Detect which cell encompasses the target text, then output its [X, Y] center coordinate. 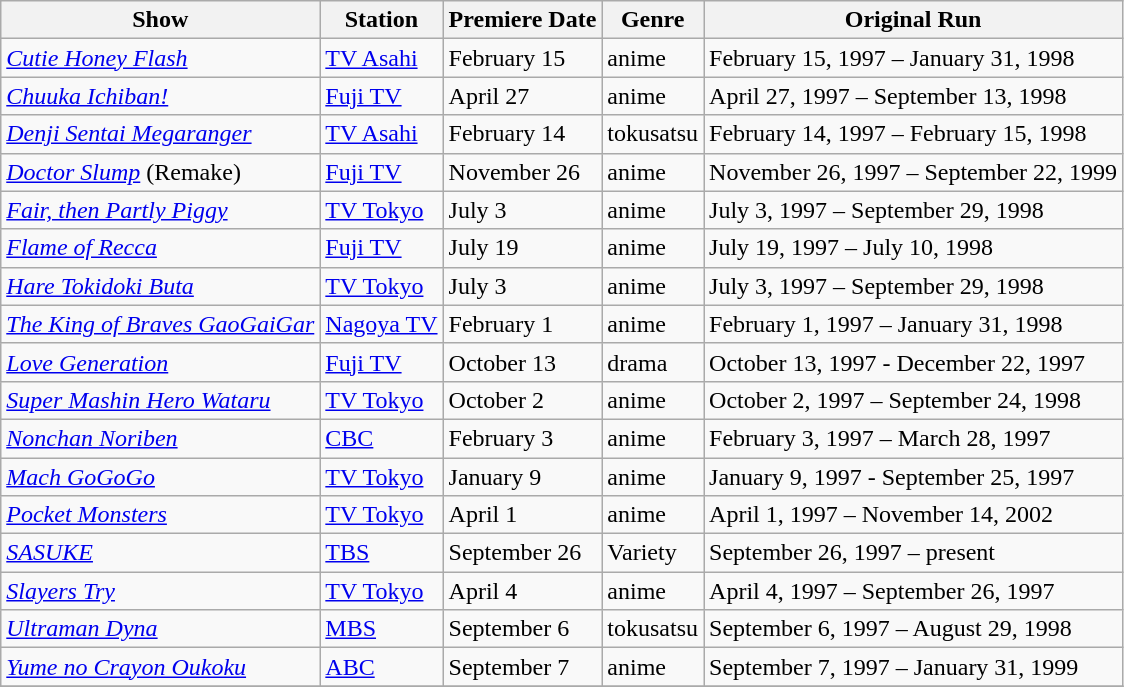
Variety [653, 553]
February 15 [522, 58]
February 1 [522, 324]
ABC [382, 667]
Pocket Monsters [160, 515]
Flame of Recca [160, 248]
Original Run [914, 20]
October 2 [522, 400]
Chuuka Ichiban! [160, 96]
Cutie Honey Flash [160, 58]
MBS [382, 629]
September 26, 1997 – present [914, 553]
Ultraman Dyna [160, 629]
Yume no Crayon Oukoku [160, 667]
Nonchan Noriben [160, 438]
Genre [653, 20]
September 7, 1997 – January 31, 1999 [914, 667]
Mach GoGoGo [160, 477]
Premiere Date [522, 20]
April 27, 1997 – September 13, 1998 [914, 96]
Love Generation [160, 362]
February 3, 1997 – March 28, 1997 [914, 438]
July 19 [522, 248]
September 26 [522, 553]
July 19, 1997 – July 10, 1998 [914, 248]
TBS [382, 553]
November 26, 1997 – September 22, 1999 [914, 172]
Hare Tokidoki Buta [160, 286]
February 14, 1997 – February 15, 1998 [914, 134]
February 15, 1997 – January 31, 1998 [914, 58]
Slayers Try [160, 591]
Fair, then Partly Piggy [160, 210]
October 13 [522, 362]
April 27 [522, 96]
January 9, 1997 - September 25, 1997 [914, 477]
October 13, 1997 - December 22, 1997 [914, 362]
April 1 [522, 515]
February 14 [522, 134]
November 26 [522, 172]
September 7 [522, 667]
April 4 [522, 591]
The King of Braves GaoGaiGar [160, 324]
SASUKE [160, 553]
September 6, 1997 – August 29, 1998 [914, 629]
October 2, 1997 – September 24, 1998 [914, 400]
Super Mashin Hero Wataru [160, 400]
Doctor Slump (Remake) [160, 172]
CBC [382, 438]
April 1, 1997 – November 14, 2002 [914, 515]
Nagoya TV [382, 324]
January 9 [522, 477]
Denji Sentai Megaranger [160, 134]
April 4, 1997 – September 26, 1997 [914, 591]
September 6 [522, 629]
February 1, 1997 – January 31, 1998 [914, 324]
February 3 [522, 438]
drama [653, 362]
Station [382, 20]
Show [160, 20]
